Identify which cell holds the provided text, then report its (x, y) central coordinate. 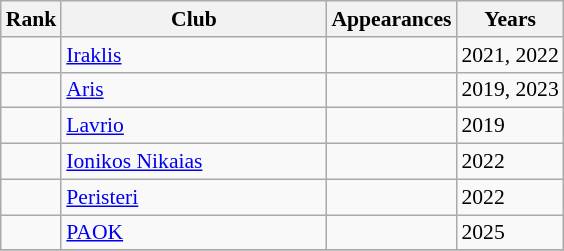
2021, 2022 (510, 55)
Iraklis (194, 55)
Club (194, 19)
Lavrio (194, 126)
Years (510, 19)
Peristeri (194, 197)
Aris (194, 90)
Rank (32, 19)
Ionikos Nikaias (194, 162)
Appearances (391, 19)
2025 (510, 233)
2019, 2023 (510, 90)
2019 (510, 126)
PAOK (194, 233)
